Extract the (x, y) coordinate from the center of the cell holding the provided text.  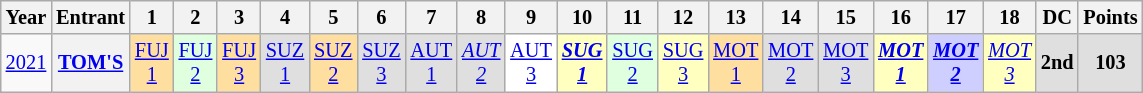
11 (632, 17)
SUG3 (683, 63)
DC (1058, 17)
6 (381, 17)
AUT3 (531, 63)
9 (531, 17)
SUZ2 (333, 63)
5 (333, 17)
FUJ3 (239, 63)
SUZ3 (381, 63)
Entrant (90, 17)
FUJ1 (152, 63)
10 (582, 17)
7 (432, 17)
SUG1 (582, 63)
17 (956, 17)
2021 (26, 63)
SUG2 (632, 63)
8 (481, 17)
16 (900, 17)
14 (790, 17)
12 (683, 17)
2nd (1058, 63)
103 (1110, 63)
Points (1110, 17)
1 (152, 17)
4 (285, 17)
FUJ2 (196, 63)
SUZ1 (285, 63)
13 (736, 17)
TOM'S (90, 63)
3 (239, 17)
AUT2 (481, 63)
2 (196, 17)
AUT1 (432, 63)
Year (26, 17)
15 (846, 17)
18 (1010, 17)
